Search for the cell housing the specified text and yield its [x, y] center coordinate. 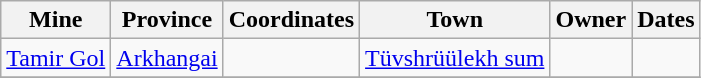
Province [167, 20]
Tamir Gol [56, 58]
Mine [56, 20]
Dates [666, 20]
Town [455, 20]
Coordinates [291, 20]
Tüvshrüülekh sum [455, 58]
Arkhangai [167, 58]
Owner [591, 20]
